Locate the cell with the specified text and output its [x, y] center coordinate. 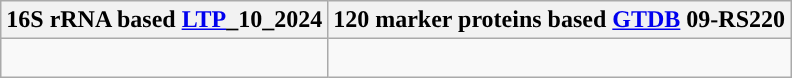
16S rRNA based LTP_10_2024 [164, 20]
120 marker proteins based GTDB 09-RS220 [560, 20]
